From the cell containing the given text, extract its center point as [X, Y] coordinate. 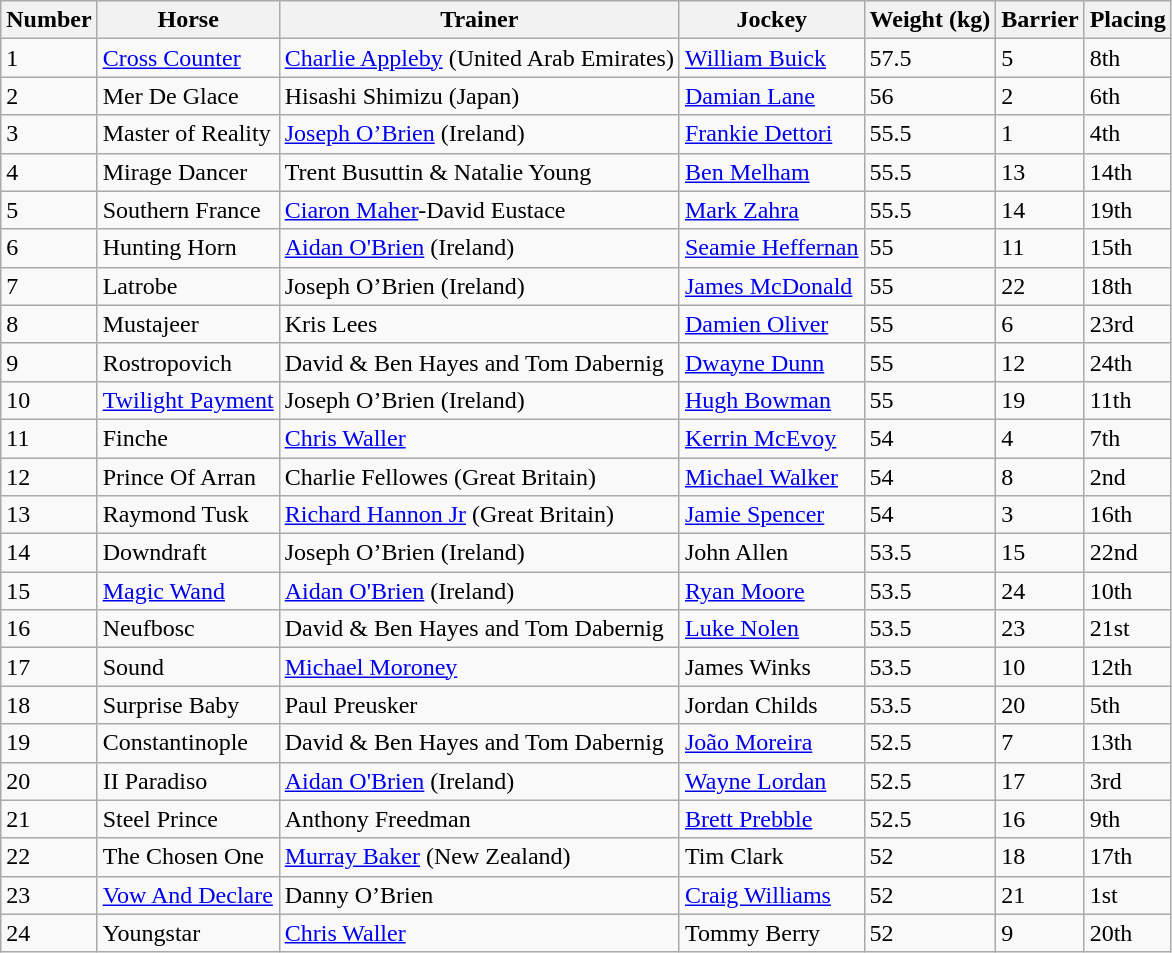
Tim Clark [772, 857]
Cross Counter [188, 58]
John Allen [772, 553]
Magic Wand [188, 591]
Rostropovich [188, 362]
Michael Walker [772, 477]
Southern France [188, 210]
23rd [1128, 324]
Hunting Horn [188, 248]
12th [1128, 667]
Mustajeer [188, 324]
Dwayne Dunn [772, 362]
João Moreira [772, 743]
Craig Williams [772, 895]
Twilight Payment [188, 400]
19th [1128, 210]
Tommy Berry [772, 933]
Master of Reality [188, 134]
Jordan Childs [772, 705]
Trent Busuttin & Natalie Young [479, 172]
Number [49, 20]
22nd [1128, 553]
Frankie Dettori [772, 134]
James McDonald [772, 286]
Murray Baker (New Zealand) [479, 857]
Jamie Spencer [772, 515]
Jockey [772, 20]
Raymond Tusk [188, 515]
7th [1128, 438]
5th [1128, 705]
Anthony Freedman [479, 819]
Vow And Declare [188, 895]
Neufbosc [188, 629]
Mer De Glace [188, 96]
Finche [188, 438]
11th [1128, 400]
Luke Nolen [772, 629]
13th [1128, 743]
1st [1128, 895]
Youngstar [188, 933]
Damien Oliver [772, 324]
20th [1128, 933]
Ciaron Maher-David Eustace [479, 210]
Charlie Fellowes (Great Britain) [479, 477]
10th [1128, 591]
Mirage Dancer [188, 172]
21st [1128, 629]
4th [1128, 134]
Paul Preusker [479, 705]
Barrier [1040, 20]
8th [1128, 58]
Steel Prince [188, 819]
Mark Zahra [772, 210]
17th [1128, 857]
Charlie Appleby (United Arab Emirates) [479, 58]
9th [1128, 819]
14th [1128, 172]
3rd [1128, 781]
Danny O’Brien [479, 895]
William Buick [772, 58]
Ben Melham [772, 172]
18th [1128, 286]
The Chosen One [188, 857]
Placing [1128, 20]
57.5 [930, 58]
15th [1128, 248]
James Winks [772, 667]
Brett Prebble [772, 819]
24th [1128, 362]
Ryan Moore [772, 591]
56 [930, 96]
II Paradiso [188, 781]
6th [1128, 96]
Horse [188, 20]
Damian Lane [772, 96]
Sound [188, 667]
Latrobe [188, 286]
Surprise Baby [188, 705]
Trainer [479, 20]
Weight (kg) [930, 20]
Hugh Bowman [772, 400]
Kerrin McEvoy [772, 438]
Prince Of Arran [188, 477]
Seamie Heffernan [772, 248]
Michael Moroney [479, 667]
Richard Hannon Jr (Great Britain) [479, 515]
Downdraft [188, 553]
Wayne Lordan [772, 781]
Kris Lees [479, 324]
Hisashi Shimizu (Japan) [479, 96]
16th [1128, 515]
Constantinople [188, 743]
2nd [1128, 477]
